Detect which cell encompasses the target text, then output its [X, Y] center coordinate. 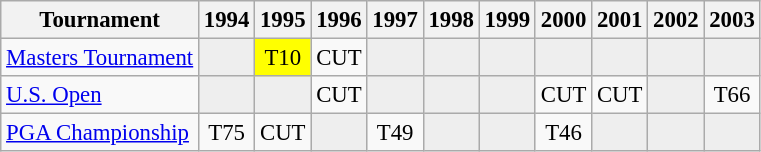
1994 [227, 20]
2000 [563, 20]
1997 [395, 20]
1995 [283, 20]
2003 [732, 20]
T75 [227, 133]
PGA Championship [100, 133]
T49 [395, 133]
Masters Tournament [100, 58]
Tournament [100, 20]
2002 [676, 20]
1998 [451, 20]
U.S. Open [100, 95]
1999 [507, 20]
T10 [283, 58]
T66 [732, 95]
2001 [620, 20]
1996 [339, 20]
T46 [563, 133]
